Detect which cell encompasses the target text, then output its [x, y] center coordinate. 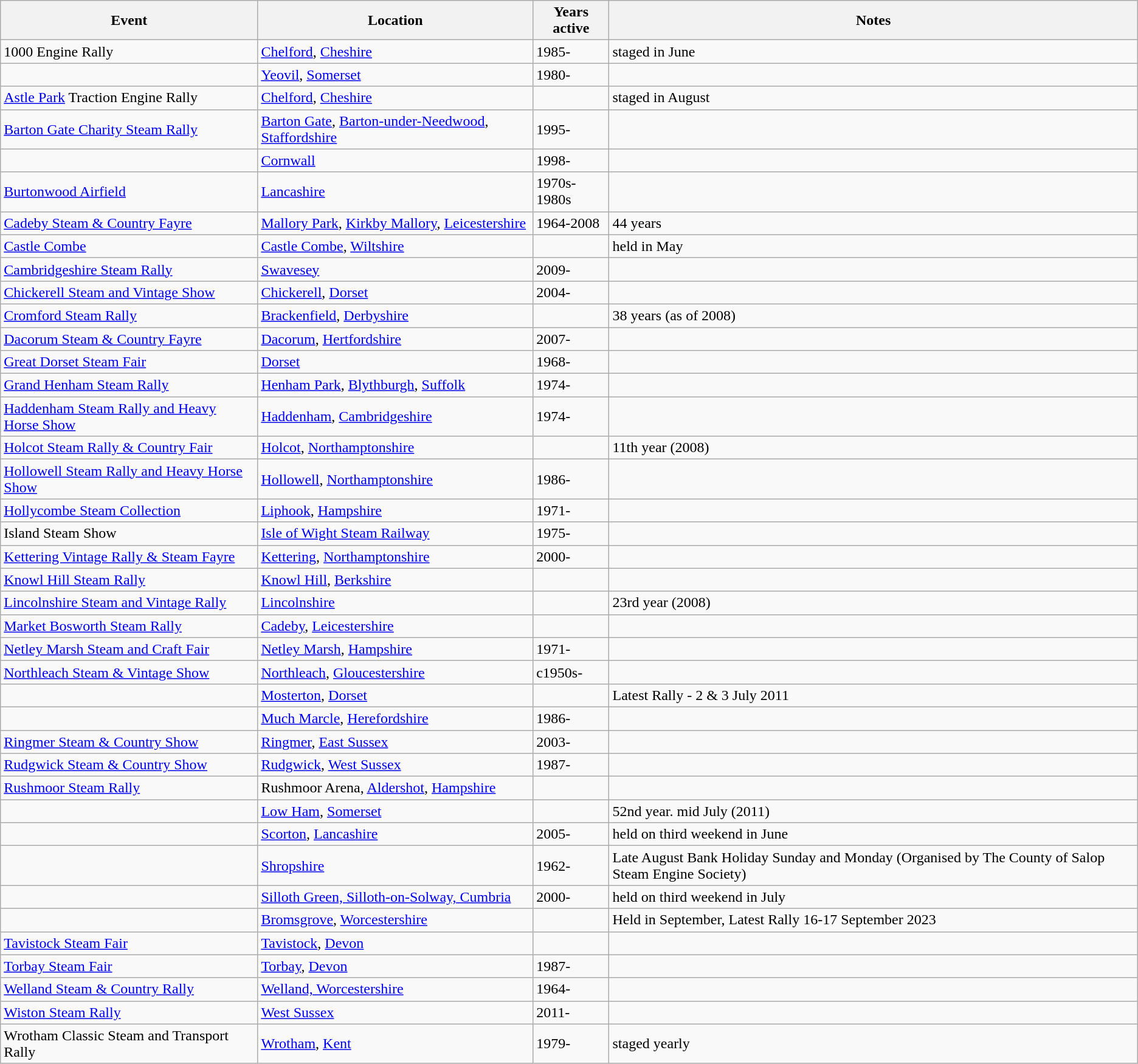
1979- [571, 1044]
1962- [571, 865]
Lincolnshire Steam and Vintage Rally [129, 603]
staged in June [873, 52]
Hollowell, Northamptonshire [395, 479]
Wrotham Classic Steam and Transport Rally [129, 1044]
staged in August [873, 98]
1975- [571, 534]
held in May [873, 246]
2004- [571, 292]
Kettering, Northamptonshire [395, 557]
52nd year. mid July (2011) [873, 811]
38 years (as of 2008) [873, 315]
Latest Rally - 2 & 3 July 2011 [873, 695]
Wiston Steam Rally [129, 1012]
West Sussex [395, 1012]
Mallory Park, Kirkby Mallory, Leicestershire [395, 223]
Hollowell Steam Rally and Heavy Horse Show [129, 479]
Isle of Wight Steam Railway [395, 534]
Rushmoor Steam Rally [129, 788]
Tavistock Steam Fair [129, 943]
Wrotham, Kent [395, 1044]
1000 Engine Rally [129, 52]
Castle Combe [129, 246]
Torbay Steam Fair [129, 966]
Notes [873, 21]
Henham Park, Blythburgh, Suffolk [395, 385]
Kettering Vintage Rally & Steam Fayre [129, 557]
Netley Marsh, Hampshire [395, 649]
Silloth Green, Silloth-on-Solway, Cumbria [395, 897]
Event [129, 21]
held on third weekend in June [873, 834]
Knowl Hill Steam Rally [129, 580]
Much Marcle, Herefordshire [395, 718]
2007- [571, 338]
Ringmer, East Sussex [395, 742]
staged yearly [873, 1044]
Holcot, Northamptonshire [395, 448]
Dacorum, Hertfordshire [395, 338]
Years active [571, 21]
44 years [873, 223]
Great Dorset Steam Fair [129, 362]
Ringmer Steam & Country Show [129, 742]
Welland, Worcestershire [395, 989]
Dacorum Steam & Country Fayre [129, 338]
c1950s- [571, 672]
Holcot Steam Rally & Country Fair [129, 448]
23rd year (2008) [873, 603]
11th year (2008) [873, 448]
Northleach Steam & Vintage Show [129, 672]
1964- [571, 989]
Northleach, Gloucestershire [395, 672]
Grand Henham Steam Rally [129, 385]
Barton Gate, Barton-under-Needwood, Staffordshire [395, 129]
Rudgwick, West Sussex [395, 765]
Lancashire [395, 192]
1995- [571, 129]
Held in September, Latest Rally 16-17 September 2023 [873, 920]
1998- [571, 160]
held on third weekend in July [873, 897]
Cambridgeshire Steam Rally [129, 269]
Dorset [395, 362]
2003- [571, 742]
Netley Marsh Steam and Craft Fair [129, 649]
Barton Gate Charity Steam Rally [129, 129]
1968- [571, 362]
2011- [571, 1012]
Low Ham, Somerset [395, 811]
1980- [571, 75]
Burtonwood Airfield [129, 192]
Location [395, 21]
Haddenham Steam Rally and Heavy Horse Show [129, 417]
Knowl Hill, Berkshire [395, 580]
Market Bosworth Steam Rally [129, 626]
Chickerell, Dorset [395, 292]
Castle Combe, Wiltshire [395, 246]
Liphook, Hampshire [395, 510]
Cromford Steam Rally [129, 315]
Cadeby Steam & Country Fayre [129, 223]
Chickerell Steam and Vintage Show [129, 292]
Cornwall [395, 160]
Scorton, Lancashire [395, 834]
1985- [571, 52]
Cadeby, Leicestershire [395, 626]
Haddenham, Cambridgeshire [395, 417]
Mosterton, Dorset [395, 695]
Bromsgrove, Worcestershire [395, 920]
2009- [571, 269]
Lincolnshire [395, 603]
Torbay, Devon [395, 966]
Hollycombe Steam Collection [129, 510]
Swavesey [395, 269]
Astle Park Traction Engine Rally [129, 98]
Rushmoor Arena, Aldershot, Hampshire [395, 788]
1970s-1980s [571, 192]
Island Steam Show [129, 534]
Brackenfield, Derbyshire [395, 315]
Yeovil, Somerset [395, 75]
Shropshire [395, 865]
Welland Steam & Country Rally [129, 989]
1964-2008 [571, 223]
2005- [571, 834]
Late August Bank Holiday Sunday and Monday (Organised by The County of Salop Steam Engine Society) [873, 865]
Rudgwick Steam & Country Show [129, 765]
Tavistock, Devon [395, 943]
